Determine the [x, y] coordinate at the center of the cell enclosing the given text.  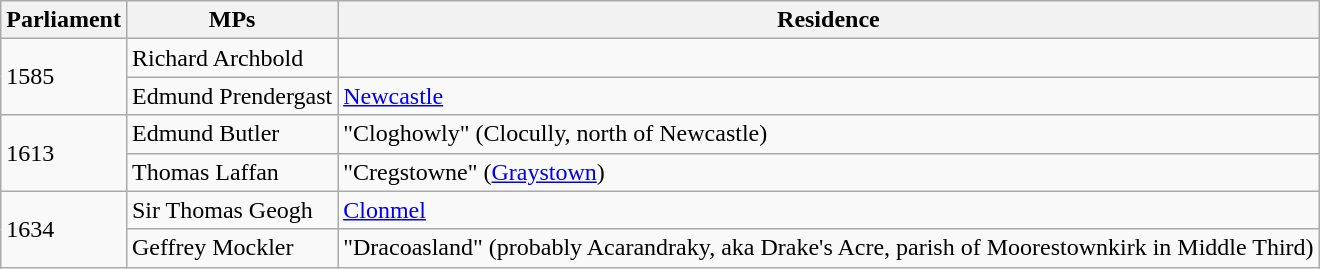
Edmund Prendergast [232, 96]
"Cloghowly" (Clocully, north of Newcastle) [828, 134]
"Dracoasland" (probably Acarandraky, aka Drake's Acre, parish of Moorestownkirk in Middle Third) [828, 248]
MPs [232, 20]
Clonmel [828, 210]
Thomas Laffan [232, 172]
1585 [64, 77]
Parliament [64, 20]
Residence [828, 20]
1634 [64, 229]
Geffrey Mockler [232, 248]
Newcastle [828, 96]
Richard Archbold [232, 58]
"Cregstowne" (Graystown) [828, 172]
1613 [64, 153]
Sir Thomas Geogh [232, 210]
Edmund Butler [232, 134]
